Return the (X, Y) coordinate for the center point of the cell that contains the specified text.  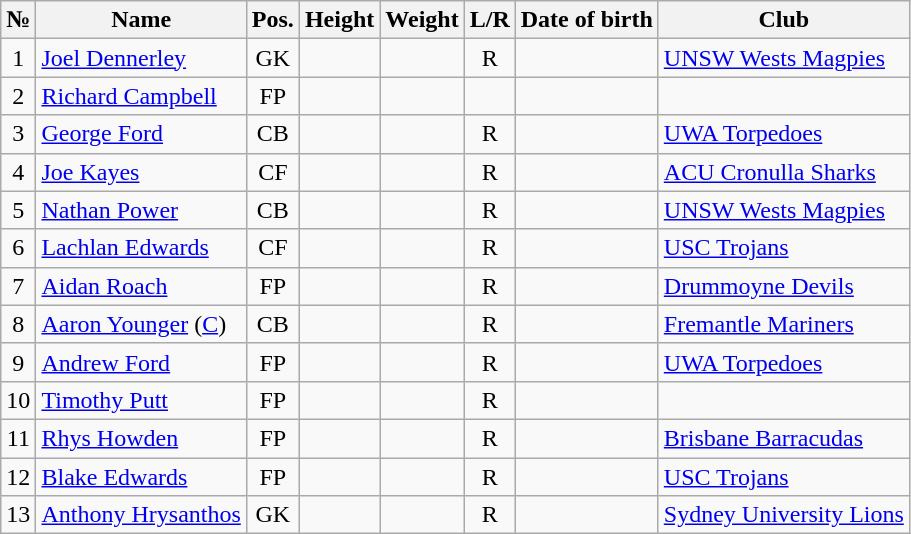
Sydney University Lions (784, 515)
4 (18, 172)
Date of birth (586, 20)
Brisbane Barracudas (784, 438)
1 (18, 58)
12 (18, 477)
Weight (422, 20)
Aaron Younger (C) (141, 324)
6 (18, 248)
2 (18, 96)
Drummoyne Devils (784, 286)
Joel Dennerley (141, 58)
Anthony Hrysanthos (141, 515)
7 (18, 286)
Pos. (272, 20)
13 (18, 515)
Name (141, 20)
8 (18, 324)
Nathan Power (141, 210)
11 (18, 438)
ACU Cronulla Sharks (784, 172)
Lachlan Edwards (141, 248)
9 (18, 362)
5 (18, 210)
Blake Edwards (141, 477)
Aidan Roach (141, 286)
№ (18, 20)
Richard Campbell (141, 96)
10 (18, 400)
Joe Kayes (141, 172)
George Ford (141, 134)
3 (18, 134)
Club (784, 20)
Rhys Howden (141, 438)
Fremantle Mariners (784, 324)
Height (339, 20)
L/R (490, 20)
Timothy Putt (141, 400)
Andrew Ford (141, 362)
